Locate the cell with the specified text and output its (X, Y) center coordinate. 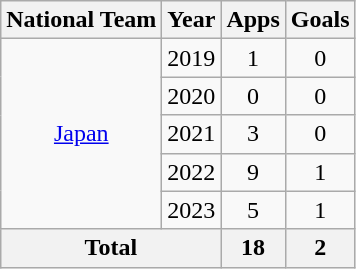
3 (253, 134)
2 (320, 248)
Year (192, 20)
2022 (192, 172)
National Team (82, 20)
2020 (192, 96)
Goals (320, 20)
18 (253, 248)
5 (253, 210)
9 (253, 172)
2021 (192, 134)
Japan (82, 134)
2023 (192, 210)
Apps (253, 20)
2019 (192, 58)
Total (111, 248)
